Locate the cell with the specified text and output its [X, Y] center coordinate. 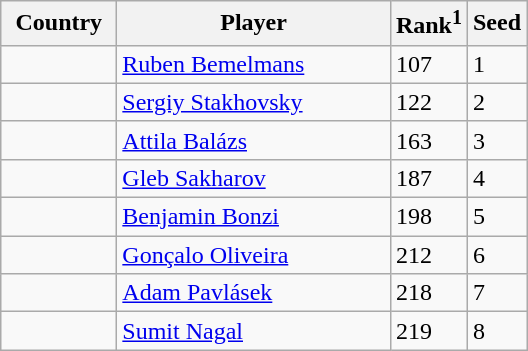
3 [496, 140]
5 [496, 217]
8 [496, 331]
218 [428, 293]
Sergiy Stakhovsky [254, 102]
Sumit Nagal [254, 331]
122 [428, 102]
Attila Balázs [254, 140]
198 [428, 217]
107 [428, 64]
6 [496, 255]
219 [428, 331]
1 [496, 64]
Seed [496, 24]
212 [428, 255]
Gleb Sakharov [254, 178]
187 [428, 178]
163 [428, 140]
7 [496, 293]
Adam Pavlásek [254, 293]
Player [254, 24]
Benjamin Bonzi [254, 217]
Country [59, 24]
4 [496, 178]
Gonçalo Oliveira [254, 255]
Rank1 [428, 24]
Ruben Bemelmans [254, 64]
2 [496, 102]
